Locate the cell with the specified text and output its (x, y) center coordinate. 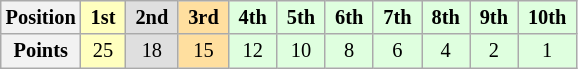
Points (41, 51)
6th (349, 17)
9th (494, 17)
1st (104, 17)
18 (152, 51)
8th (446, 17)
10th (547, 17)
2nd (152, 17)
25 (104, 51)
4th (253, 17)
8 (349, 51)
Position (41, 17)
3rd (203, 17)
4 (446, 51)
1 (547, 51)
6 (397, 51)
2 (494, 51)
7th (397, 17)
12 (253, 51)
15 (203, 51)
5th (301, 17)
10 (301, 51)
